Output the (X, Y) coordinate of the center of the cell containing the given text.  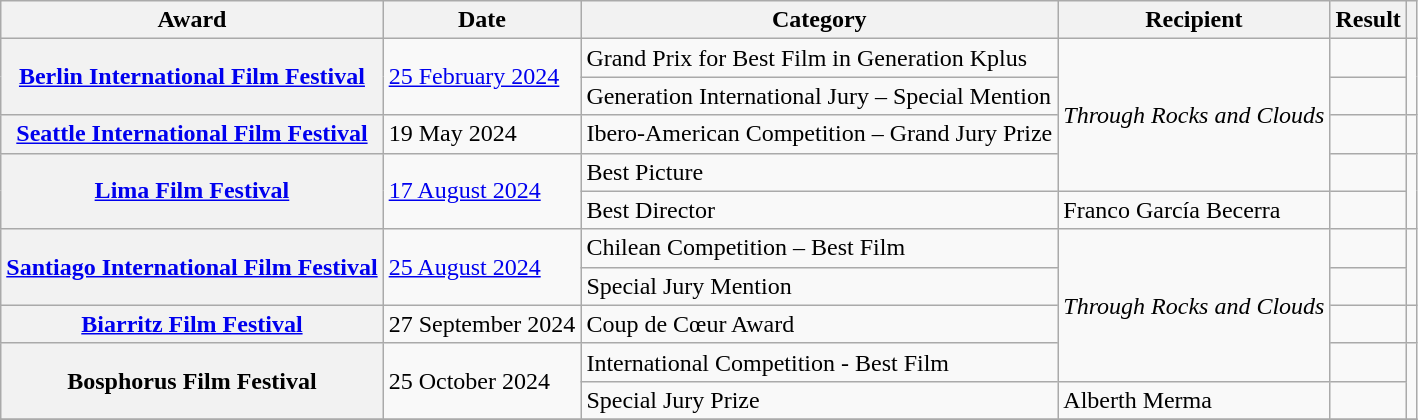
Seattle International Film Festival (192, 134)
19 May 2024 (482, 134)
Result (1368, 20)
Award (192, 20)
Biarritz Film Festival (192, 324)
Lima Film Festival (192, 191)
25 August 2024 (482, 267)
Special Jury Mention (820, 286)
Chilean Competition – Best Film (820, 248)
Generation International Jury – Special Mention (820, 96)
Alberth Merma (1194, 400)
Ibero-American Competition – Grand Jury Prize (820, 134)
Special Jury Prize (820, 400)
Date (482, 20)
Santiago International Film Festival (192, 267)
Berlin International Film Festival (192, 77)
Coup de Cœur Award (820, 324)
25 February 2024 (482, 77)
Grand Prix for Best Film in Generation Kplus (820, 58)
17 August 2024 (482, 191)
Best Director (820, 210)
Franco García Becerra (1194, 210)
Category (820, 20)
Bosphorus Film Festival (192, 381)
International Competition - Best Film (820, 362)
27 September 2024 (482, 324)
Recipient (1194, 20)
Best Picture (820, 172)
25 October 2024 (482, 381)
